For the text-containing cell, return its midpoint in [x, y] coordinate format. 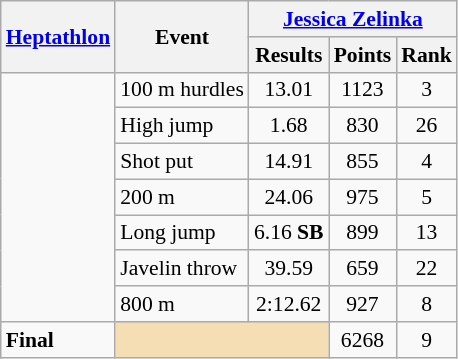
8 [426, 304]
5 [426, 197]
Points [363, 55]
1.68 [289, 126]
659 [363, 269]
899 [363, 233]
14.91 [289, 162]
26 [426, 126]
3 [426, 90]
1123 [363, 90]
22 [426, 269]
Results [289, 55]
4 [426, 162]
Rank [426, 55]
Event [182, 36]
9 [426, 340]
855 [363, 162]
Final [58, 340]
927 [363, 304]
6.16 SB [289, 233]
24.06 [289, 197]
39.59 [289, 269]
Jessica Zelinka [353, 19]
975 [363, 197]
Javelin throw [182, 269]
800 m [182, 304]
13.01 [289, 90]
6268 [363, 340]
13 [426, 233]
Long jump [182, 233]
2:12.62 [289, 304]
100 m hurdles [182, 90]
Heptathlon [58, 36]
Shot put [182, 162]
High jump [182, 126]
830 [363, 126]
200 m [182, 197]
